Find where the given text appears and provide that cell's center as [x, y] coordinate. 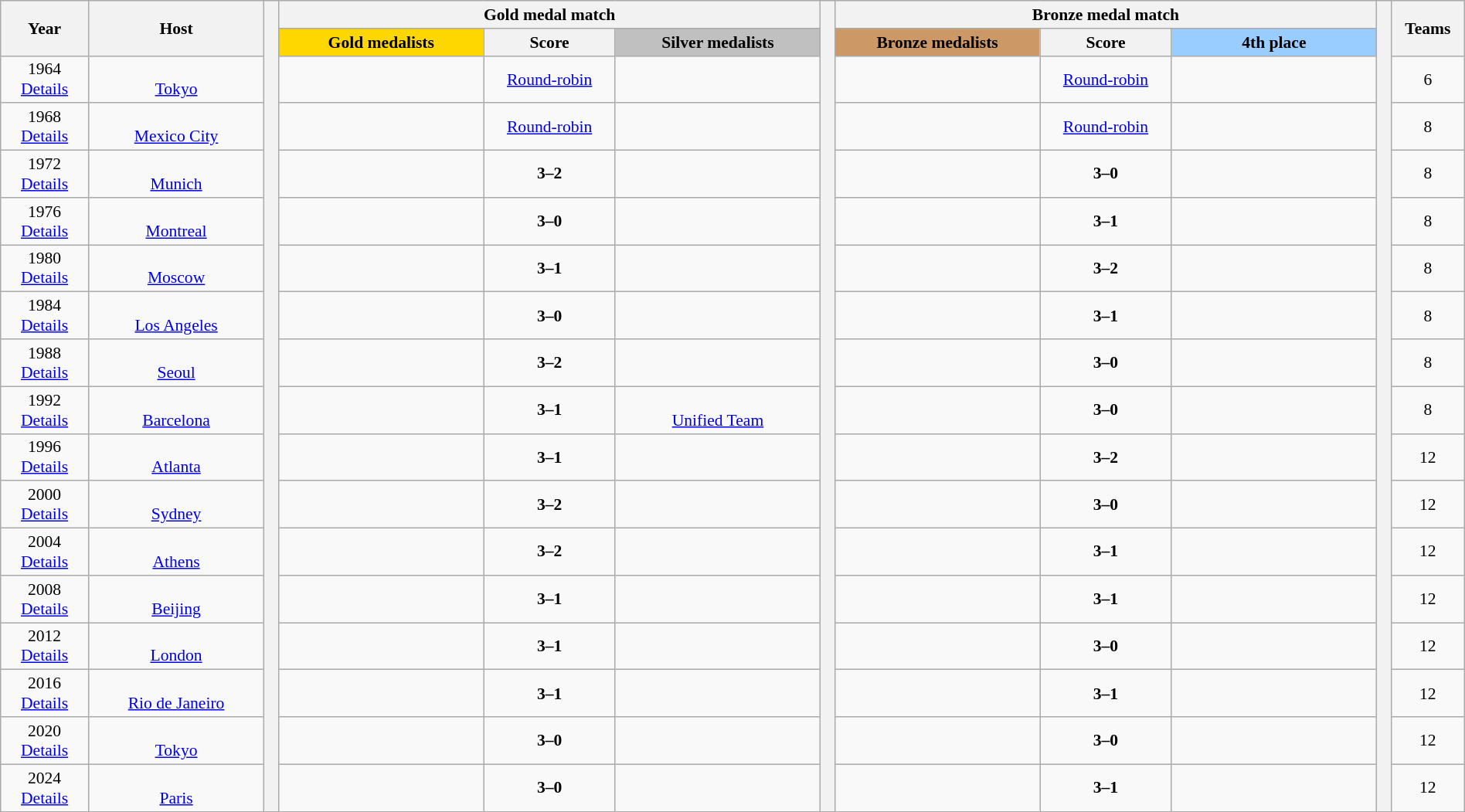
1980Details [45, 269]
2000Details [45, 505]
Athens [176, 552]
Montreal [176, 221]
Teams [1428, 28]
Sydney [176, 505]
Munich [176, 175]
1988Details [45, 363]
2012Details [45, 646]
Gold medalists [382, 42]
Mexico City [176, 127]
1968Details [45, 127]
2004Details [45, 552]
Los Angeles [176, 315]
Atlanta [176, 457]
6 [1428, 79]
4th place [1273, 42]
Bronze medal match [1106, 15]
2008Details [45, 600]
1992Details [45, 409]
Rio de Janeiro [176, 694]
1964Details [45, 79]
Silver medalists [717, 42]
Barcelona [176, 409]
Bronze medalists [938, 42]
Paris [176, 788]
Gold medal match [550, 15]
2020Details [45, 740]
Host [176, 28]
2024Details [45, 788]
1984Details [45, 315]
1972Details [45, 175]
Moscow [176, 269]
London [176, 646]
Beijing [176, 600]
Year [45, 28]
Unified Team [717, 409]
2016Details [45, 694]
Seoul [176, 363]
1996Details [45, 457]
1976Details [45, 221]
